For the text-containing cell, return its midpoint in [X, Y] coordinate format. 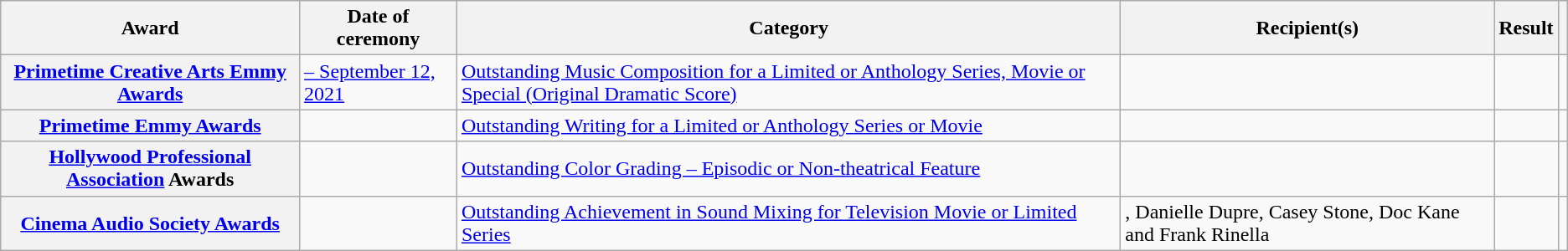
, Danielle Dupre, Casey Stone, Doc Kane and Frank Rinella [1308, 223]
Result [1526, 28]
Outstanding Writing for a Limited or Anthology Series or Movie [788, 125]
Recipient(s) [1308, 28]
Award [151, 28]
Outstanding Achievement in Sound Mixing for Television Movie or Limited Series [788, 223]
Primetime Emmy Awards [151, 125]
Date of ceremony [379, 28]
Cinema Audio Society Awards [151, 223]
Outstanding Music Composition for a Limited or Anthology Series, Movie or Special (Original Dramatic Score) [788, 82]
Hollywood Professional Association Awards [151, 169]
Primetime Creative Arts Emmy Awards [151, 82]
Outstanding Color Grading – Episodic or Non-theatrical Feature [788, 169]
– September 12, 2021 [379, 82]
Category [788, 28]
